Provide the [X, Y] coordinate of the cell's center where the given text is located.  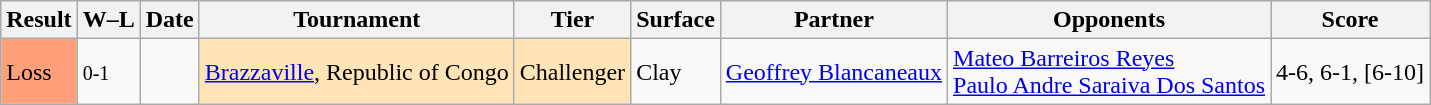
Tier [572, 20]
Opponents [1110, 20]
Brazzaville, Republic of Congo [356, 72]
Date [170, 20]
4-6, 6-1, [6-10] [1350, 72]
Tournament [356, 20]
Score [1350, 20]
Loss [39, 72]
Partner [834, 20]
Challenger [572, 72]
W–L [108, 20]
Clay [676, 72]
Surface [676, 20]
0-1 [108, 72]
Geoffrey Blancaneaux [834, 72]
Result [39, 20]
Mateo Barreiros Reyes Paulo Andre Saraiva Dos Santos [1110, 72]
